Capture the cell that displays the provided text and extract its (X, Y) central coordinate. 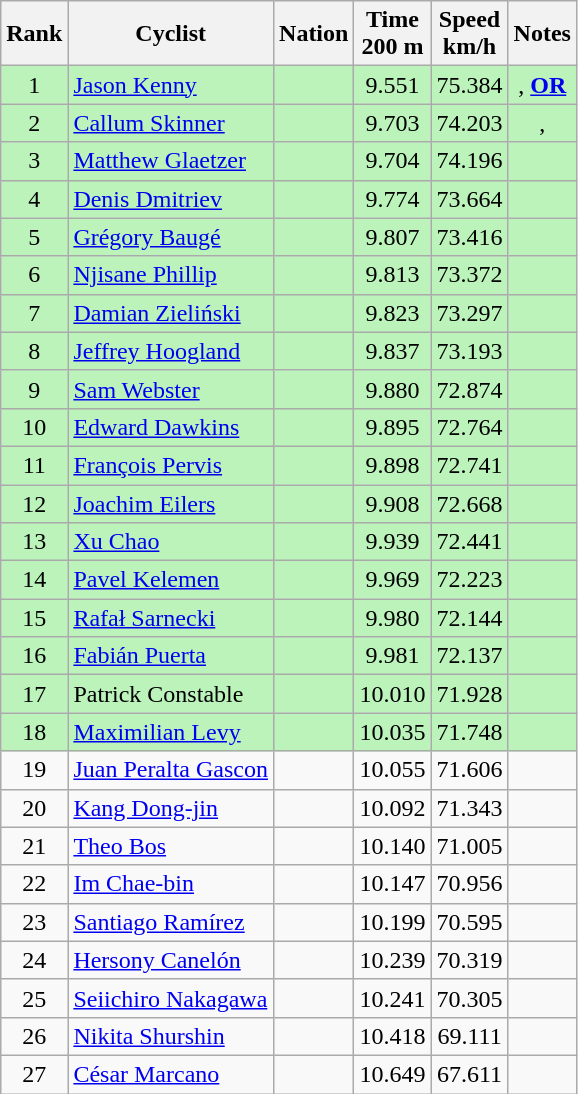
1 (34, 85)
72.441 (470, 542)
73.297 (470, 313)
74.196 (470, 161)
9.837 (392, 351)
10.239 (392, 960)
2 (34, 123)
9.895 (392, 427)
69.111 (470, 1036)
71.748 (470, 732)
Grégory Baugé (171, 237)
72.668 (470, 503)
10.055 (392, 770)
10.147 (392, 884)
Cyclist (171, 34)
24 (34, 960)
23 (34, 922)
Nikita Shurshin (171, 1036)
César Marcano (171, 1074)
70.956 (470, 884)
9.969 (392, 580)
8 (34, 351)
10.649 (392, 1074)
, (542, 123)
Kang Dong-jin (171, 808)
9.908 (392, 503)
67.611 (470, 1074)
Rafał Sarnecki (171, 618)
21 (34, 846)
Nation (314, 34)
70.305 (470, 998)
72.764 (470, 427)
Callum Skinner (171, 123)
Maximilian Levy (171, 732)
9.898 (392, 465)
Joachim Eilers (171, 503)
9.981 (392, 656)
Notes (542, 34)
9.823 (392, 313)
9.774 (392, 199)
16 (34, 656)
Jason Kenny (171, 85)
Denis Dmitriev (171, 199)
11 (34, 465)
Fabián Puerta (171, 656)
73.416 (470, 237)
9 (34, 389)
Im Chae-bin (171, 884)
72.137 (470, 656)
9.551 (392, 85)
9.813 (392, 275)
Pavel Kelemen (171, 580)
10.035 (392, 732)
9.980 (392, 618)
10.199 (392, 922)
26 (34, 1036)
25 (34, 998)
Rank (34, 34)
14 (34, 580)
73.664 (470, 199)
10.140 (392, 846)
9.704 (392, 161)
10.010 (392, 694)
Juan Peralta Gascon (171, 770)
François Pervis (171, 465)
Speedkm/h (470, 34)
3 (34, 161)
, OR (542, 85)
Jeffrey Hoogland (171, 351)
22 (34, 884)
Patrick Constable (171, 694)
Theo Bos (171, 846)
71.928 (470, 694)
17 (34, 694)
18 (34, 732)
71.343 (470, 808)
72.223 (470, 580)
Santiago Ramírez (171, 922)
10 (34, 427)
72.144 (470, 618)
74.203 (470, 123)
73.372 (470, 275)
Seiichiro Nakagawa (171, 998)
75.384 (470, 85)
4 (34, 199)
71.005 (470, 846)
70.595 (470, 922)
72.874 (470, 389)
Njisane Phillip (171, 275)
Hersony Canelón (171, 960)
12 (34, 503)
Edward Dawkins (171, 427)
5 (34, 237)
Damian Zieliński (171, 313)
9.939 (392, 542)
13 (34, 542)
10.092 (392, 808)
71.606 (470, 770)
72.741 (470, 465)
9.807 (392, 237)
Time200 m (392, 34)
20 (34, 808)
19 (34, 770)
7 (34, 313)
27 (34, 1074)
15 (34, 618)
Xu Chao (171, 542)
6 (34, 275)
10.241 (392, 998)
10.418 (392, 1036)
9.703 (392, 123)
73.193 (470, 351)
Sam Webster (171, 389)
Matthew Glaetzer (171, 161)
70.319 (470, 960)
9.880 (392, 389)
